From the cell containing the given text, extract its center point as [x, y] coordinate. 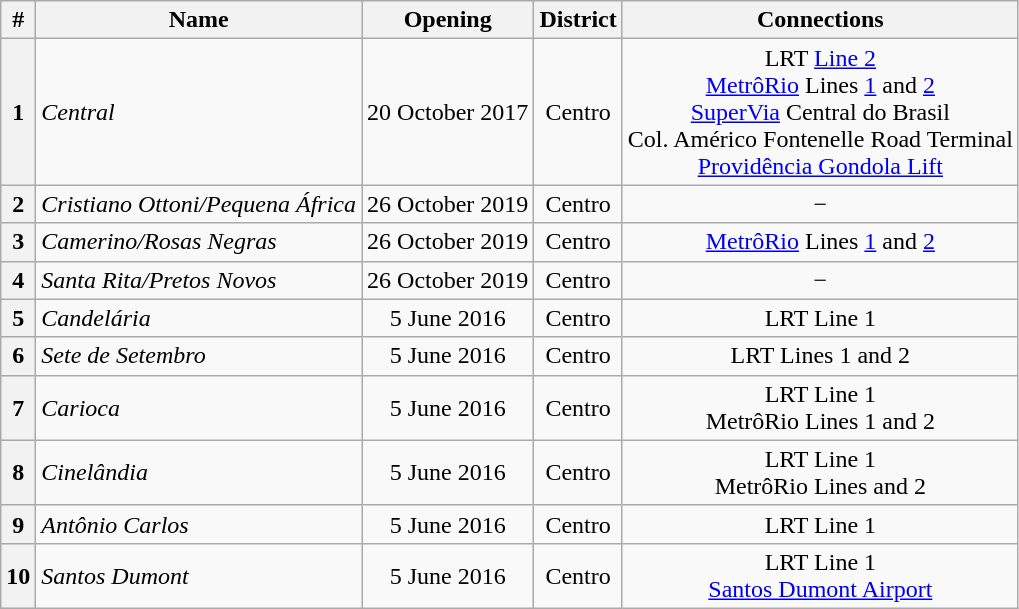
LRT Lines 1 and 2 [820, 356]
Santos Dumont [199, 576]
5 [18, 318]
# [18, 20]
MetrôRio Lines 1 and 2 [820, 242]
Cristiano Ottoni/Pequena África [199, 204]
Opening [448, 20]
Name [199, 20]
Camerino/Rosas Negras [199, 242]
4 [18, 280]
LRT Line 1 MetrôRio Lines 1 and 2 [820, 408]
LRT Line 1 MetrôRio Lines and 2 [820, 472]
2 [18, 204]
Carioca [199, 408]
Central [199, 112]
3 [18, 242]
6 [18, 356]
Candelária [199, 318]
Sete de Setembro [199, 356]
10 [18, 576]
District [578, 20]
8 [18, 472]
LRT Line 2 MetrôRio Lines 1 and 2 SuperVia Central do Brasil Col. Américo Fontenelle Road Terminal Providência Gondola Lift [820, 112]
Connections [820, 20]
Antônio Carlos [199, 524]
Santa Rita/Pretos Novos [199, 280]
1 [18, 112]
7 [18, 408]
20 October 2017 [448, 112]
9 [18, 524]
Cinelândia [199, 472]
LRT Line 1 Santos Dumont Airport [820, 576]
